Pinpoint the cell where the given text exists, returning its [x, y] midpoint coordinate. 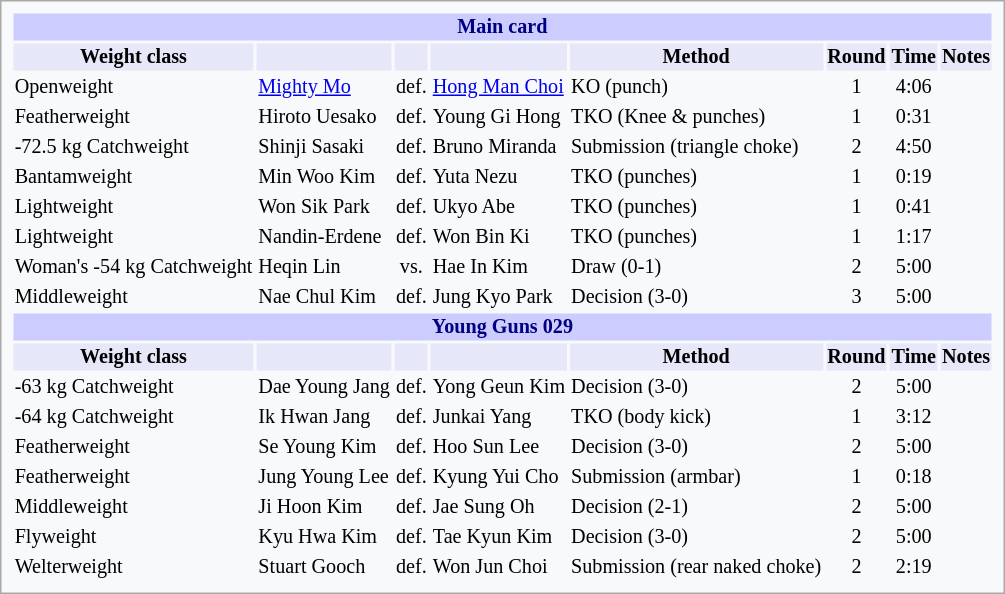
Hiroto Uesako [324, 116]
Heqin Lin [324, 266]
TKO (body kick) [696, 416]
Jung Young Lee [324, 476]
3:12 [914, 416]
Stuart Gooch [324, 566]
Decision (2-1) [696, 506]
0:41 [914, 206]
4:06 [914, 86]
4:50 [914, 146]
Draw (0-1) [696, 266]
Kyung Yui Cho [498, 476]
Won Sik Park [324, 206]
Young Guns 029 [502, 326]
Welterweight [134, 566]
Bantamweight [134, 176]
Submission (armbar) [696, 476]
-63 kg Catchweight [134, 386]
Ji Hoon Kim [324, 506]
Woman's -54 kg Catchweight [134, 266]
Shinji Sasaki [324, 146]
Hong Man Choi [498, 86]
0:31 [914, 116]
0:18 [914, 476]
0:19 [914, 176]
Ik Hwan Jang [324, 416]
Jae Sung Oh [498, 506]
Jung Kyo Park [498, 296]
Se Young Kim [324, 446]
Main card [502, 26]
Yuta Nezu [498, 176]
TKO (Knee & punches) [696, 116]
Hae In Kim [498, 266]
Submission (rear naked choke) [696, 566]
Bruno Miranda [498, 146]
vs. [411, 266]
Yong Geun Kim [498, 386]
Junkai Yang [498, 416]
Kyu Hwa Kim [324, 536]
Flyweight [134, 536]
Openweight [134, 86]
-64 kg Catchweight [134, 416]
Young Gi Hong [498, 116]
3 [856, 296]
2:19 [914, 566]
Mighty Mo [324, 86]
Dae Young Jang [324, 386]
-72.5 kg Catchweight [134, 146]
Won Jun Choi [498, 566]
Nae Chul Kim [324, 296]
Won Bin Ki [498, 236]
Nandin-Erdene [324, 236]
Tae Kyun Kim [498, 536]
Min Woo Kim [324, 176]
1:17 [914, 236]
KO (punch) [696, 86]
Hoo Sun Lee [498, 446]
Submission (triangle choke) [696, 146]
Ukyo Abe [498, 206]
